Search for the cell housing the specified text and yield its (X, Y) center coordinate. 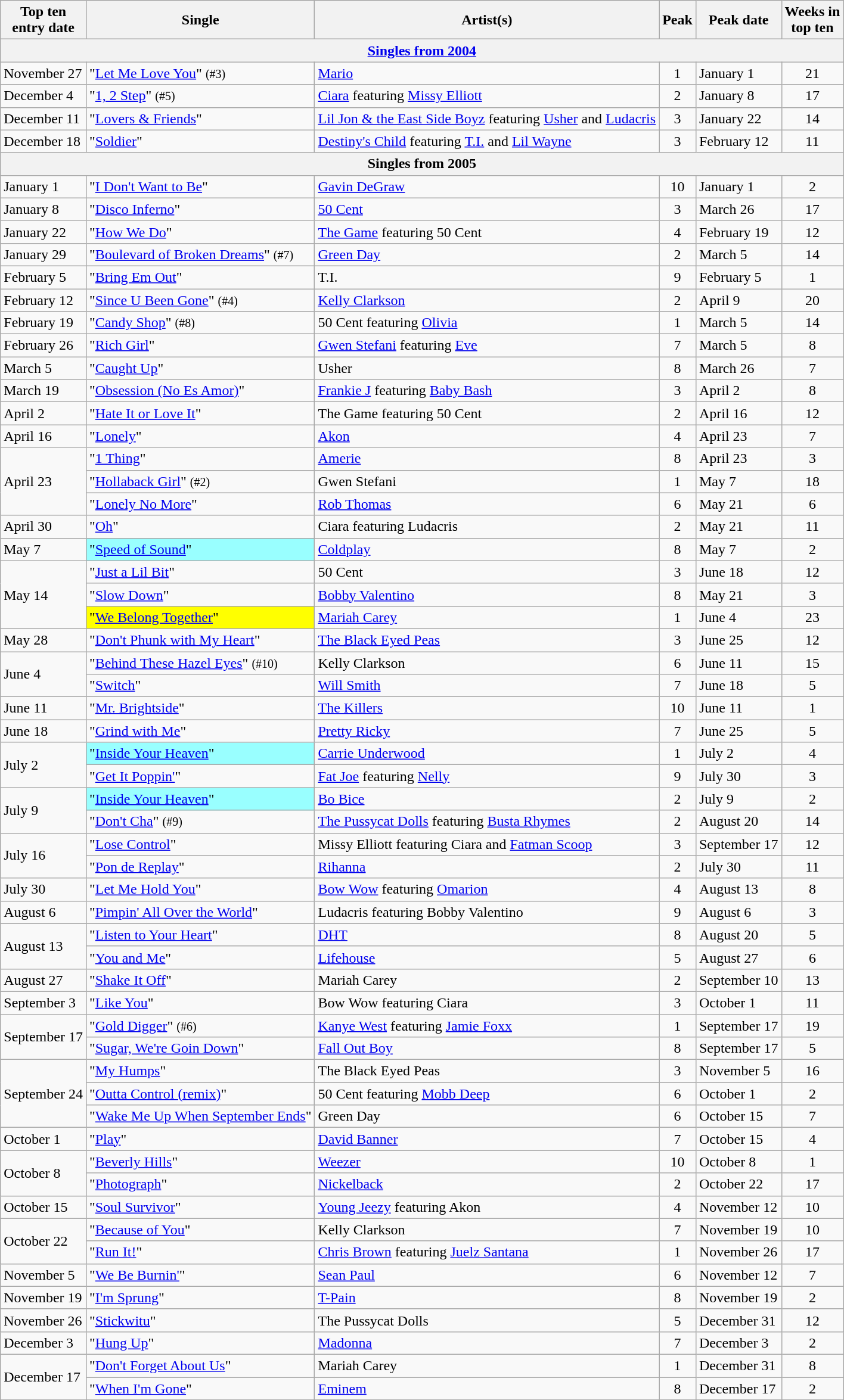
"Hollaback Girl" (#2) (200, 481)
"1, 2 Step" (#5) (200, 96)
16 (812, 1071)
Amerie (487, 459)
Usher (487, 368)
"You and Me" (200, 957)
Top tenentry date (44, 20)
"Slow Down" (200, 595)
"Hate It or Love It" (200, 413)
Pretty Ricky (487, 731)
Gavin DeGraw (487, 186)
"Grind with Me" (200, 731)
"Lonely No More" (200, 504)
Lil Jon & the East Side Boyz featuring Usher and Ludacris (487, 119)
Fall Out Boy (487, 1049)
December 4 (44, 96)
"Wake Me Up When September Ends" (200, 1116)
DHT (487, 935)
"Mr. Brightside" (200, 708)
"Caught Up" (200, 368)
Bo Bice (487, 799)
"Lonely" (200, 436)
"Disco Inferno" (200, 209)
"I'm Sprung" (200, 1298)
"Hung Up" (200, 1343)
"Don't Phunk with My Heart" (200, 640)
Akon (487, 436)
"Oh" (200, 527)
"Shake It Off" (200, 980)
Gwen Stefani (487, 481)
18 (812, 481)
Rihanna (487, 867)
March 19 (44, 391)
January 29 (44, 254)
Peak date (738, 20)
Madonna (487, 1343)
15 (812, 663)
Frankie J featuring Baby Bash (487, 391)
"Switch" (200, 686)
"I Don't Want to Be" (200, 186)
Bobby Valentino (487, 595)
"Listen to Your Heart" (200, 935)
The Killers (487, 708)
February 26 (44, 346)
Bow Wow featuring Ciara (487, 1003)
21 (812, 73)
"Lose Control" (200, 844)
13 (812, 980)
T.I. (487, 277)
"Behind These Hazel Eyes" (#10) (200, 663)
Weeks intop ten (812, 20)
Weezer (487, 1162)
Rob Thomas (487, 504)
"Run It!" (200, 1252)
20 (812, 300)
May 28 (44, 640)
"Get It Poppin'" (200, 776)
"Because of You" (200, 1230)
19 (812, 1025)
"When I'm Gone" (200, 1389)
23 (812, 617)
"How We Do" (200, 232)
Fat Joe featuring Nelly (487, 776)
September 24 (44, 1094)
"Don't Forget About Us" (200, 1365)
"Bring Em Out" (200, 277)
Eminem (487, 1389)
Bow Wow featuring Omarion (487, 889)
May 14 (44, 595)
Carrie Underwood (487, 754)
The Pussycat Dolls featuring Busta Rhymes (487, 822)
"Let Me Love You" (#3) (200, 73)
"Pimpin' All Over the World" (200, 912)
"Obsession (No Es Amor)" (200, 391)
50 Cent featuring Olivia (487, 323)
"Soldier" (200, 141)
"Soul Survivor" (200, 1207)
Peak (678, 20)
Coldplay (487, 549)
Singles from 2004 (422, 51)
Sean Paul (487, 1275)
Ciara featuring Ludacris (487, 527)
"Don't Cha" (#9) (200, 822)
"Beverly Hills" (200, 1162)
Missy Elliott featuring Ciara and Fatman Scoop (487, 844)
"Speed of Sound" (200, 549)
Ludacris featuring Bobby Valentino (487, 912)
Will Smith (487, 686)
September 3 (44, 1003)
Mario (487, 73)
"We Belong Together" (200, 617)
December 11 (44, 119)
"Sugar, We're Goin Down" (200, 1049)
T-Pain (487, 1298)
"Lovers & Friends" (200, 119)
Singles from 2005 (422, 164)
July 16 (44, 855)
"Stickwitu" (200, 1320)
"Outta Control (remix)" (200, 1094)
Destiny's Child featuring T.I. and Lil Wayne (487, 141)
"Photograph" (200, 1184)
David Banner (487, 1139)
Single (200, 20)
Ciara featuring Missy Elliott (487, 96)
"1 Thing" (200, 459)
Lifehouse (487, 957)
April 30 (44, 527)
"Rich Girl" (200, 346)
"Pon de Replay" (200, 867)
"Candy Shop" (#8) (200, 323)
"We Be Burnin'" (200, 1275)
"Since U Been Gone" (#4) (200, 300)
"Like You" (200, 1003)
"Boulevard of Broken Dreams" (#7) (200, 254)
"Just a Lil Bit" (200, 572)
December 18 (44, 141)
September 10 (738, 980)
April 9 (738, 300)
November 27 (44, 73)
Gwen Stefani featuring Eve (487, 346)
"Play" (200, 1139)
Young Jeezy featuring Akon (487, 1207)
"Let Me Hold You" (200, 889)
Artist(s) (487, 20)
Kanye West featuring Jamie Foxx (487, 1025)
"Gold Digger" (#6) (200, 1025)
50 Cent featuring Mobb Deep (487, 1094)
Nickelback (487, 1184)
Chris Brown featuring Juelz Santana (487, 1252)
"My Humps" (200, 1071)
The Pussycat Dolls (487, 1320)
